Search for the cell housing the specified text and yield its [X, Y] center coordinate. 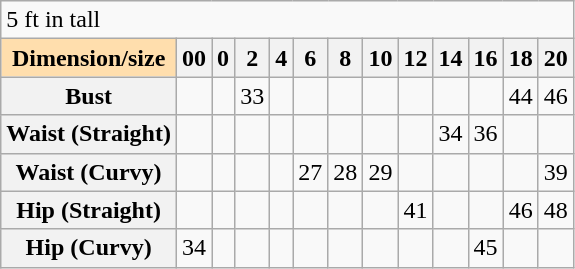
2 [252, 58]
00 [194, 58]
28 [346, 172]
4 [282, 58]
18 [520, 58]
Bust [89, 96]
Hip (Curvy) [89, 248]
14 [450, 58]
39 [556, 172]
Waist (Curvy) [89, 172]
6 [310, 58]
12 [416, 58]
36 [486, 134]
16 [486, 58]
29 [380, 172]
Waist (Straight) [89, 134]
Hip (Straight) [89, 210]
44 [520, 96]
8 [346, 58]
0 [224, 58]
41 [416, 210]
Dimension/size [89, 58]
20 [556, 58]
5 ft in tall [287, 20]
33 [252, 96]
48 [556, 210]
10 [380, 58]
45 [486, 248]
27 [310, 172]
